Identify which cell holds the provided text, then report its (X, Y) central coordinate. 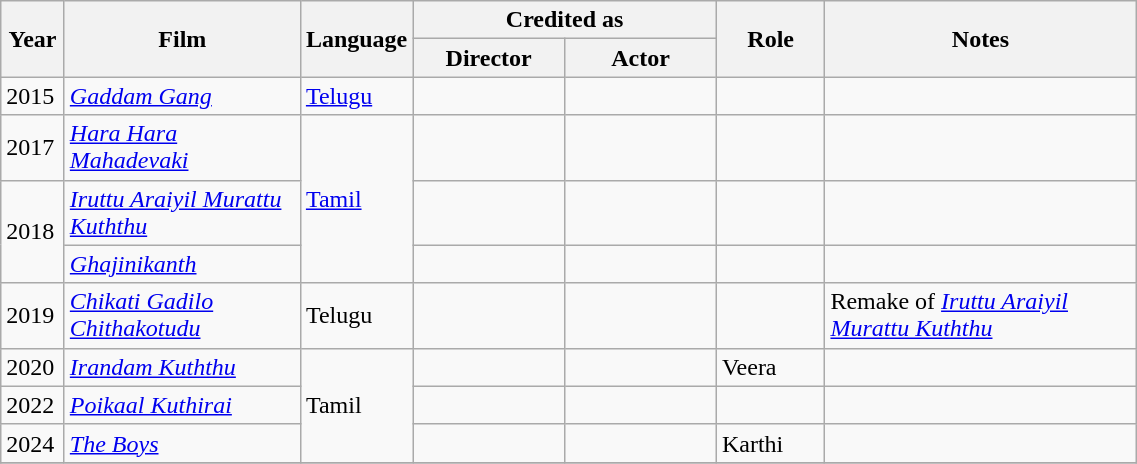
Director (489, 58)
Karthi (770, 443)
Credited as (565, 20)
Iruttu Araiyil Murattu Kuththu (182, 212)
2020 (33, 367)
2018 (33, 232)
Remake of Iruttu Araiyil Murattu Kuththu (980, 316)
2024 (33, 443)
Role (770, 39)
2015 (33, 96)
Chikati Gadilo Chithakotudu (182, 316)
Film (182, 39)
2022 (33, 405)
Ghajinikanth (182, 264)
2019 (33, 316)
The Boys (182, 443)
Veera (770, 367)
Irandam Kuththu (182, 367)
Hara Hara Mahadevaki (182, 148)
Gaddam Gang (182, 96)
Language (356, 39)
Notes (980, 39)
Actor (641, 58)
Year (33, 39)
2017 (33, 148)
Poikaal Kuthirai (182, 405)
